Extract the (x, y) coordinate from the center of the cell holding the provided text.  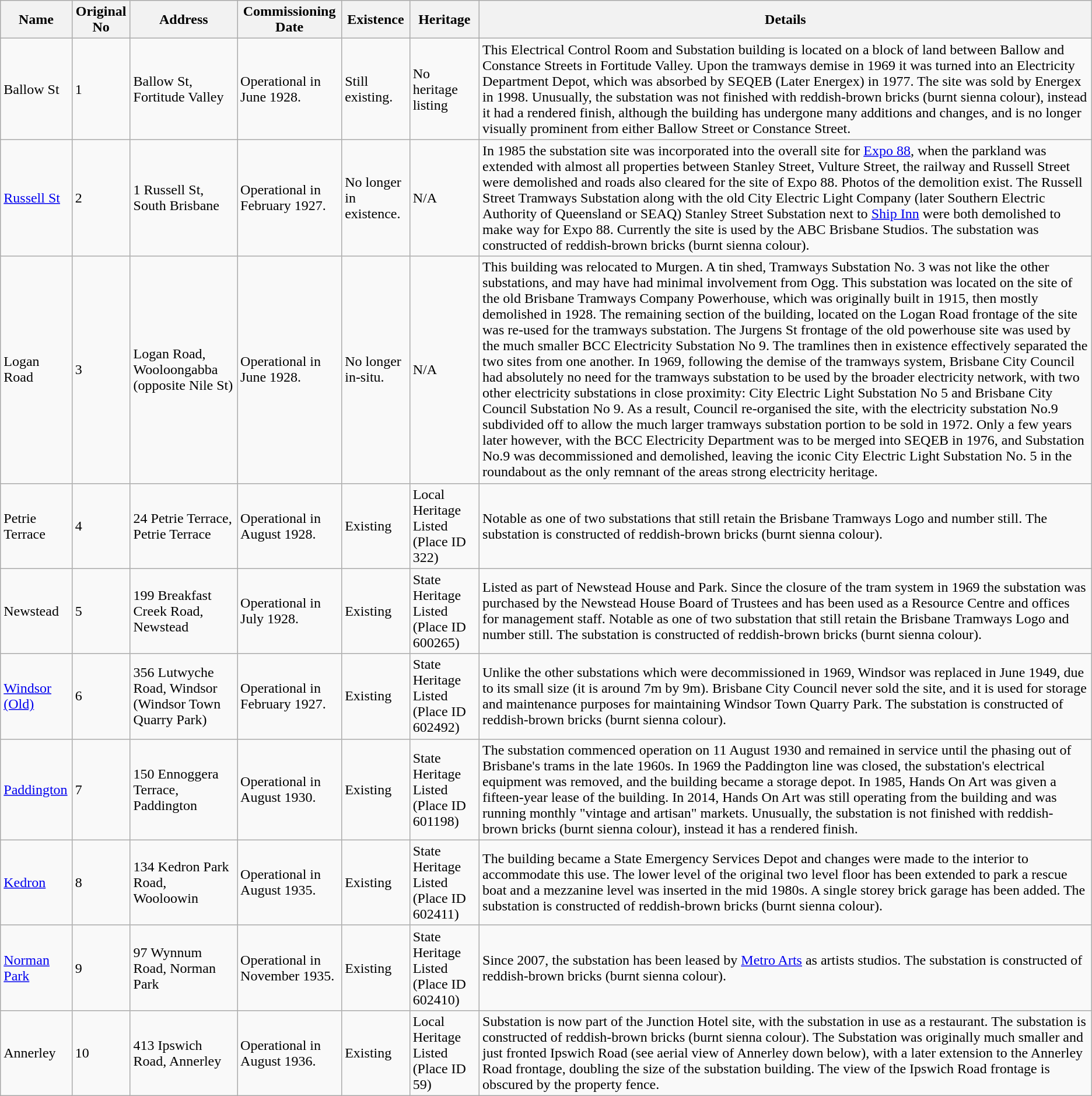
No longer in-situ. (376, 370)
413 Ipswich Road, Annerley (183, 1053)
Petrie Terrace (36, 526)
No heritage listing (444, 89)
Heritage (444, 20)
State Heritage Listed (Place ID 602411) (444, 882)
1 Russell St, South Brisbane (183, 198)
State Heritage Listed (Place ID 601198) (444, 789)
5 (101, 611)
10 (101, 1053)
Still existing. (376, 89)
State Heritage Listed (Place ID 600265) (444, 611)
Commissioning Date (289, 20)
Annerley (36, 1053)
Original No (101, 20)
Paddington (36, 789)
Address (183, 20)
Norman Park (36, 968)
Kedron (36, 882)
Operational in August 1928. (289, 526)
2 (101, 198)
Ballow St, Fortitude Valley (183, 89)
3 (101, 370)
Operational in August 1936. (289, 1053)
Local Heritage Listed (Place ID 322) (444, 526)
Operational in November 1935. (289, 968)
Newstead (36, 611)
4 (101, 526)
State Heritage Listed (Place ID 602410) (444, 968)
24 Petrie Terrace, Petrie Terrace (183, 526)
No longer in existence. (376, 198)
Windsor (Old) (36, 696)
Russell St (36, 198)
7 (101, 789)
97 Wynnum Road, Norman Park (183, 968)
8 (101, 882)
356 Lutwyche Road, Windsor (Windsor Town Quarry Park) (183, 696)
Name (36, 20)
Operational in August 1930. (289, 789)
1 (101, 89)
150 Ennoggera Terrace, Paddington (183, 789)
Logan Road, Wooloongabba (opposite Nile St) (183, 370)
Existence (376, 20)
State Heritage Listed (Place ID 602492) (444, 696)
134 Kedron Park Road, Wooloowin (183, 882)
Logan Road (36, 370)
Operational in July 1928. (289, 611)
6 (101, 696)
9 (101, 968)
Details (786, 20)
Local Heritage Listed (Place ID 59) (444, 1053)
Ballow St (36, 89)
Operational in August 1935. (289, 882)
199 Breakfast Creek Road, Newstead (183, 611)
